Output the [x, y] coordinate of the center of the cell containing the given text.  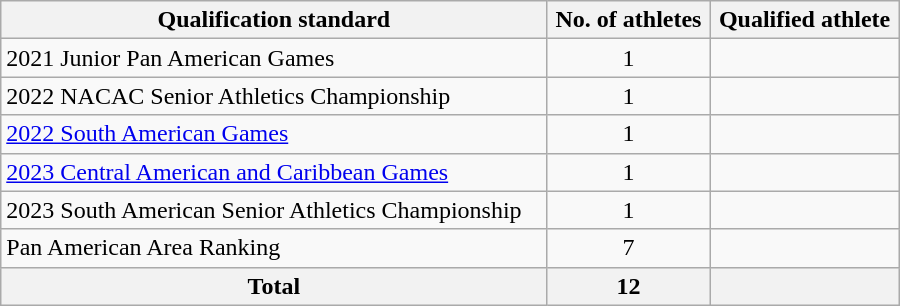
2022 NACAC Senior Athletics Championship [274, 96]
7 [628, 248]
12 [628, 286]
Qualified athlete [804, 20]
Pan American Area Ranking [274, 248]
2023 South American Senior Athletics Championship [274, 210]
Total [274, 286]
2023 Central American and Caribbean Games [274, 172]
2022 South American Games [274, 134]
2021 Junior Pan American Games [274, 58]
Qualification standard [274, 20]
No. of athletes [628, 20]
